From the cell containing the given text, extract its center point as (X, Y) coordinate. 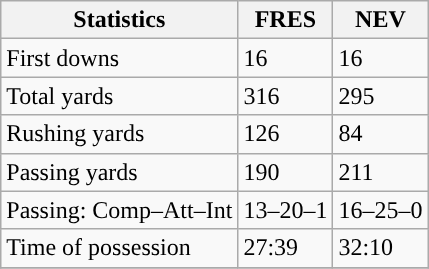
27:39 (286, 248)
32:10 (380, 248)
295 (380, 96)
211 (380, 172)
316 (286, 96)
Passing: Comp–Att–Int (120, 210)
Statistics (120, 20)
NEV (380, 20)
13–20–1 (286, 210)
First downs (120, 58)
Rushing yards (120, 134)
190 (286, 172)
FRES (286, 20)
Passing yards (120, 172)
126 (286, 134)
Total yards (120, 96)
16–25–0 (380, 210)
Time of possession (120, 248)
84 (380, 134)
